Find where the given text appears and provide that cell's center as [x, y] coordinate. 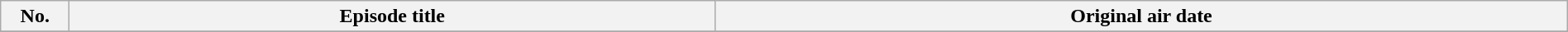
No. [35, 16]
Original air date [1141, 16]
Episode title [392, 16]
